Find where the given text appears and provide that cell's center as [x, y] coordinate. 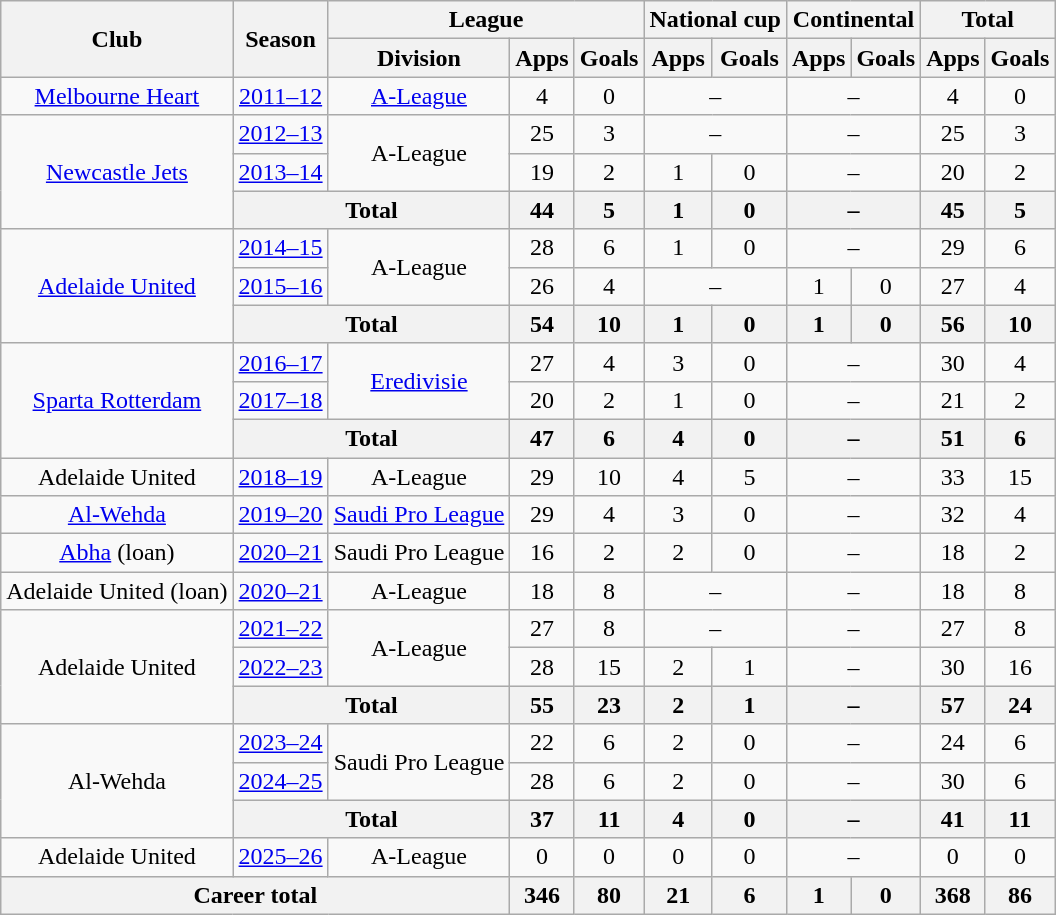
League [486, 20]
2024–25 [280, 781]
2011–12 [280, 96]
47 [542, 438]
37 [542, 819]
2016–17 [280, 362]
Adelaide United (loan) [117, 591]
Newcastle Jets [117, 172]
44 [542, 210]
86 [1020, 895]
2015–16 [280, 286]
2014–15 [280, 248]
Season [280, 39]
41 [953, 819]
2023–24 [280, 743]
33 [953, 477]
2017–18 [280, 400]
2018–19 [280, 477]
2019–20 [280, 515]
2022–23 [280, 667]
54 [542, 324]
Club [117, 39]
57 [953, 705]
22 [542, 743]
Abha (loan) [117, 553]
Career total [256, 895]
19 [542, 172]
23 [609, 705]
368 [953, 895]
Division [419, 58]
National cup [715, 20]
346 [542, 895]
55 [542, 705]
2013–14 [280, 172]
2021–22 [280, 629]
2012–13 [280, 134]
Eredivisie [419, 381]
Melbourne Heart [117, 96]
Continental [853, 20]
51 [953, 438]
32 [953, 515]
45 [953, 210]
2025–26 [280, 857]
Sparta Rotterdam [117, 400]
26 [542, 286]
80 [609, 895]
56 [953, 324]
